Return [x, y] of the center of cell containing provided text 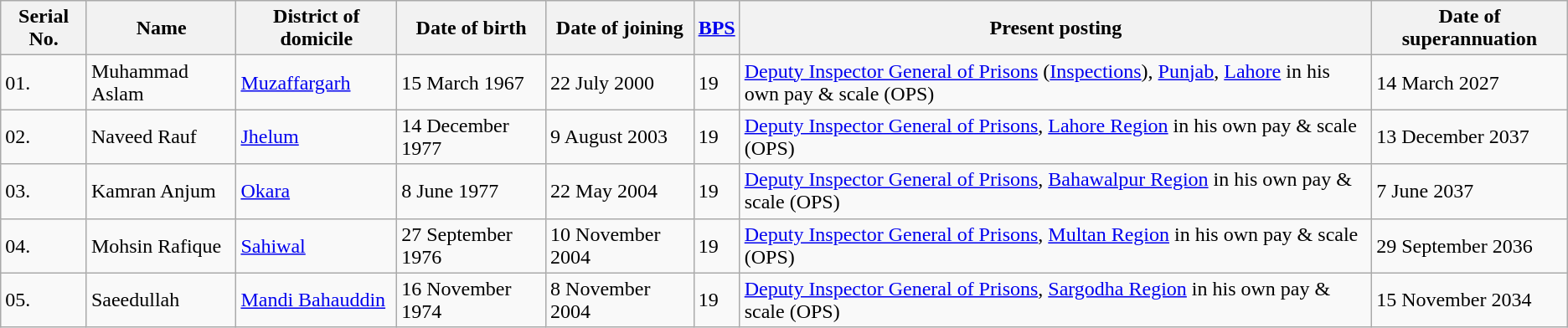
Deputy Inspector General of Prisons, Lahore Region in his own pay & scale (OPS) [1055, 137]
Naveed Rauf [161, 137]
22 July 2000 [620, 82]
7 June 2037 [1470, 191]
Deputy Inspector General of Prisons (Inspections), Punjab, Lahore in his own pay & scale (OPS) [1055, 82]
Present posting [1055, 28]
Muhammad Aslam [161, 82]
Name [161, 28]
Deputy Inspector General of Prisons, Multan Region in his own pay & scale (OPS) [1055, 246]
Date of superannuation [1470, 28]
29 September 2036 [1470, 246]
8 June 1977 [472, 191]
Sahiwal [317, 246]
Date of joining [620, 28]
03. [44, 191]
02. [44, 137]
Jhelum [317, 137]
Deputy Inspector General of Prisons, Bahawalpur Region in his own pay & scale (OPS) [1055, 191]
Muzaffargarh [317, 82]
Date of birth [472, 28]
16 November 1974 [472, 300]
04. [44, 246]
Mandi Bahauddin [317, 300]
District of domicile [317, 28]
Okara [317, 191]
Deputy Inspector General of Prisons, Sargodha Region in his own pay & scale (OPS) [1055, 300]
13 December 2037 [1470, 137]
BPS [717, 28]
Saeedullah [161, 300]
Serial No. [44, 28]
9 August 2003 [620, 137]
05. [44, 300]
14 December 1977 [472, 137]
22 May 2004 [620, 191]
15 March 1967 [472, 82]
27 September 1976 [472, 246]
8 November 2004 [620, 300]
Mohsin Rafique [161, 246]
14 March 2027 [1470, 82]
Kamran Anjum [161, 191]
15 November 2034 [1470, 300]
01. [44, 82]
10 November 2004 [620, 246]
